From the cell containing the given text, extract its center point as [x, y] coordinate. 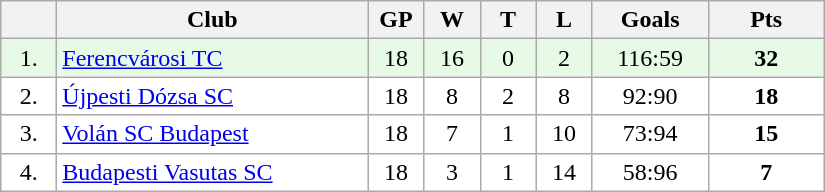
Budapesti Vasutas SC [212, 172]
4. [29, 172]
32 [766, 58]
116:59 [650, 58]
1. [29, 58]
L [564, 20]
14 [564, 172]
16 [452, 58]
73:94 [650, 134]
T [508, 20]
3 [452, 172]
2. [29, 96]
Club [212, 20]
3. [29, 134]
W [452, 20]
58:96 [650, 172]
Pts [766, 20]
GP [396, 20]
Újpesti Dózsa SC [212, 96]
10 [564, 134]
Volán SC Budapest [212, 134]
0 [508, 58]
92:90 [650, 96]
Ferencvárosi TC [212, 58]
Goals [650, 20]
15 [766, 134]
